Search for the cell housing the specified text and yield its [X, Y] center coordinate. 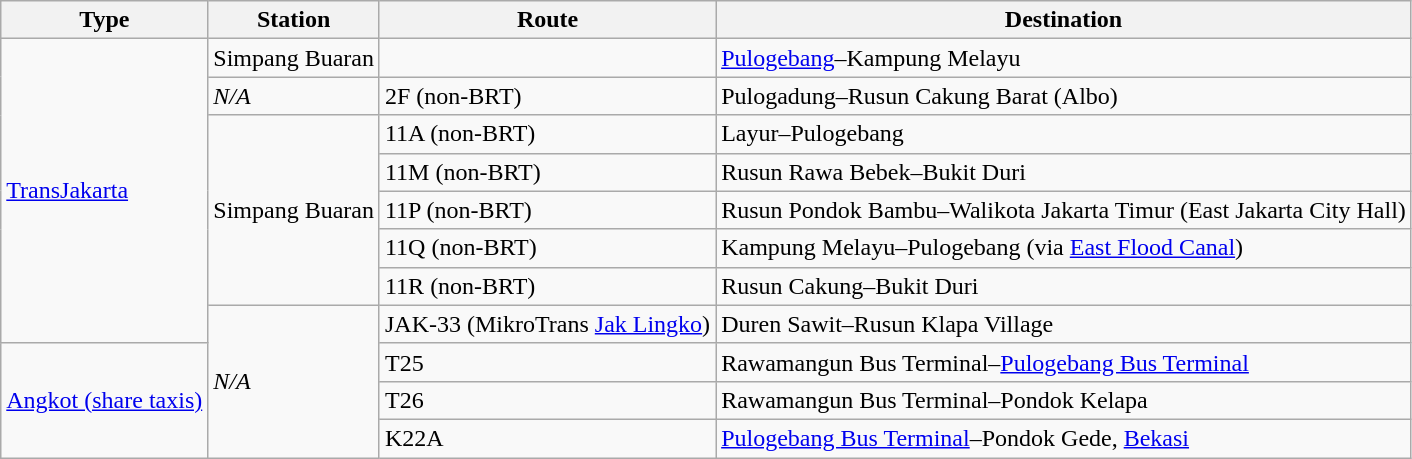
K22A [547, 438]
Destination [1064, 20]
Rawamangun Bus Terminal–Pulogebang Bus Terminal [1064, 362]
11P (non-BRT) [547, 210]
2F (non-BRT) [547, 96]
Rawamangun Bus Terminal–Pondok Kelapa [1064, 400]
Pulogebang Bus Terminal–Pondok Gede, Bekasi [1064, 438]
JAK-33 (MikroTrans Jak Lingko) [547, 324]
T26 [547, 400]
Duren Sawit–Rusun Klapa Village [1064, 324]
T25 [547, 362]
11Q (non-BRT) [547, 248]
Pulogebang–Kampung Melayu [1064, 58]
Rusun Rawa Bebek–Bukit Duri [1064, 172]
Rusun Pondok Bambu–Walikota Jakarta Timur (East Jakarta City Hall) [1064, 210]
11M (non-BRT) [547, 172]
Pulogadung–Rusun Cakung Barat (Albo) [1064, 96]
Angkot (share taxis) [104, 400]
Layur–Pulogebang [1064, 134]
11A (non-BRT) [547, 134]
11R (non-BRT) [547, 286]
Rusun Cakung–Bukit Duri [1064, 286]
Kampung Melayu–Pulogebang (via East Flood Canal) [1064, 248]
Station [294, 20]
TransJakarta [104, 191]
Type [104, 20]
Route [547, 20]
